Determine the (X, Y) coordinate at the center of the cell enclosing the given text.  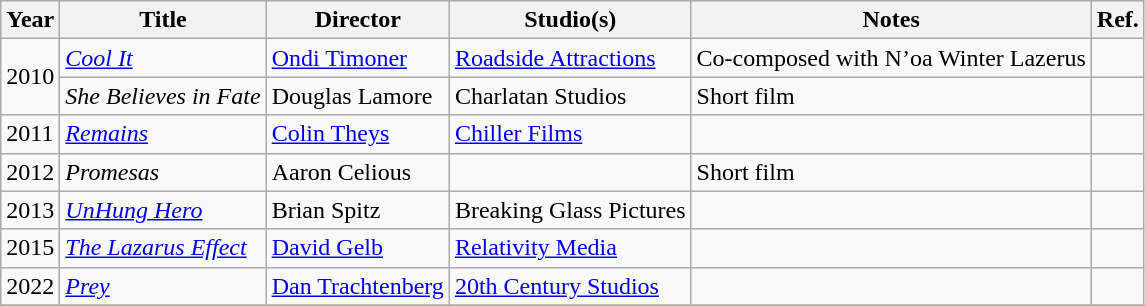
Title (163, 20)
Roadside Attractions (570, 58)
Co-composed with N’oa Winter Lazerus (891, 58)
Director (358, 20)
2015 (30, 248)
2012 (30, 172)
Studio(s) (570, 20)
Promesas (163, 172)
Charlatan Studios (570, 96)
Relativity Media (570, 248)
Notes (891, 20)
Cool It (163, 58)
Douglas Lamore (358, 96)
Ondi Timoner (358, 58)
Brian Spitz (358, 210)
Year (30, 20)
20th Century Studios (570, 286)
She Believes in Fate (163, 96)
Prey (163, 286)
2022 (30, 286)
Breaking Glass Pictures (570, 210)
2011 (30, 134)
David Gelb (358, 248)
Ref. (1118, 20)
The Lazarus Effect (163, 248)
Chiller Films (570, 134)
2013 (30, 210)
UnHung Hero (163, 210)
Remains (163, 134)
Dan Trachtenberg (358, 286)
Colin Theys (358, 134)
2010 (30, 77)
Aaron Celious (358, 172)
